Search for the cell housing the specified text and yield its (x, y) center coordinate. 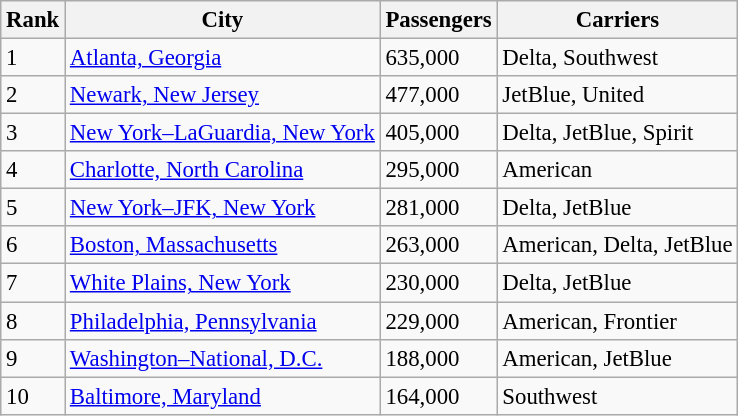
229,000 (438, 321)
Philadelphia, Pennsylvania (223, 321)
American, Frontier (618, 321)
Delta, JetBlue, Spirit (618, 133)
164,000 (438, 396)
10 (33, 396)
New York–JFK, New York (223, 208)
281,000 (438, 208)
635,000 (438, 58)
477,000 (438, 95)
8 (33, 321)
Atlanta, Georgia (223, 58)
Carriers (618, 20)
Southwest (618, 396)
6 (33, 245)
4 (33, 170)
New York–LaGuardia, New York (223, 133)
American, JetBlue (618, 358)
Rank (33, 20)
3 (33, 133)
Washington–National, D.C. (223, 358)
295,000 (438, 170)
City (223, 20)
Charlotte, North Carolina (223, 170)
Baltimore, Maryland (223, 396)
405,000 (438, 133)
Boston, Massachusetts (223, 245)
7 (33, 283)
2 (33, 95)
5 (33, 208)
188,000 (438, 358)
Passengers (438, 20)
Newark, New Jersey (223, 95)
Delta, Southwest (618, 58)
JetBlue, United (618, 95)
263,000 (438, 245)
9 (33, 358)
230,000 (438, 283)
American, Delta, JetBlue (618, 245)
White Plains, New York (223, 283)
1 (33, 58)
American (618, 170)
